Find where the given text appears and provide that cell's center as (x, y) coordinate. 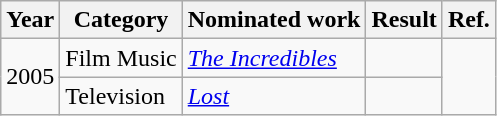
Television (121, 96)
Nominated work (274, 20)
Ref. (468, 20)
The Incredibles (274, 58)
Category (121, 20)
Lost (274, 96)
Film Music (121, 58)
2005 (30, 77)
Result (404, 20)
Year (30, 20)
